Extract the [X, Y] coordinate from the center of the cell holding the provided text.  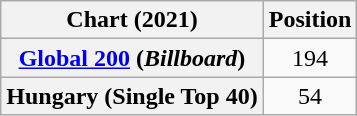
Hungary (Single Top 40) [132, 96]
Global 200 (Billboard) [132, 58]
194 [310, 58]
Position [310, 20]
54 [310, 96]
Chart (2021) [132, 20]
